From the cell containing the given text, extract its center point as [x, y] coordinate. 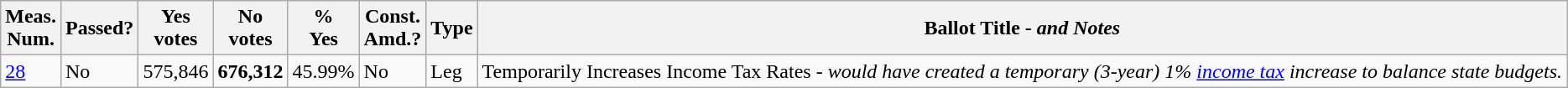
Ballot Title - and Notes [1022, 28]
Temporarily Increases Income Tax Rates - would have created a temporary (3-year) 1% income tax increase to balance state budgets. [1022, 71]
575,846 [176, 71]
Yesvotes [176, 28]
28 [31, 71]
45.99% [324, 71]
Passed? [99, 28]
Type [451, 28]
Leg [451, 71]
676,312 [250, 71]
%Yes [324, 28]
Meas.Num. [31, 28]
Novotes [250, 28]
Const.Amd.? [393, 28]
